Capture the cell that displays the provided text and extract its [x, y] central coordinate. 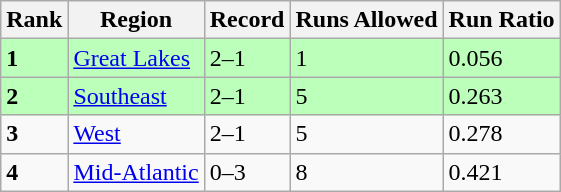
8 [366, 172]
4 [34, 172]
0.263 [502, 96]
West [136, 134]
0.056 [502, 58]
0.421 [502, 172]
0.278 [502, 134]
Run Ratio [502, 20]
2 [34, 96]
Record [247, 20]
Runs Allowed [366, 20]
Rank [34, 20]
Southeast [136, 96]
Great Lakes [136, 58]
0–3 [247, 172]
Mid-Atlantic [136, 172]
Region [136, 20]
3 [34, 134]
